Find where the given text appears and provide that cell's center as (x, y) coordinate. 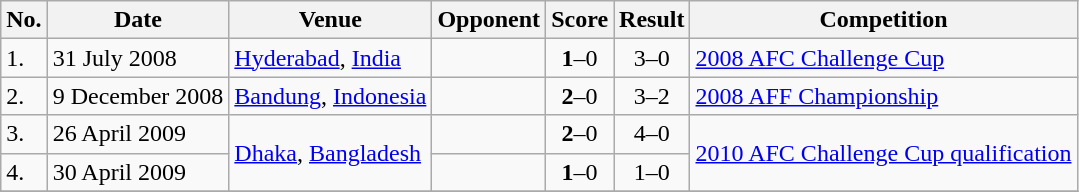
Bandung, Indonesia (330, 96)
2. (24, 96)
Result (652, 20)
Venue (330, 20)
26 April 2009 (138, 134)
Dhaka, Bangladesh (330, 153)
30 April 2009 (138, 172)
3–2 (652, 96)
Score (580, 20)
9 December 2008 (138, 96)
4. (24, 172)
Competition (884, 20)
No. (24, 20)
Opponent (489, 20)
4–0 (652, 134)
2008 AFF Championship (884, 96)
Date (138, 20)
3. (24, 134)
3–0 (652, 58)
31 July 2008 (138, 58)
2008 AFC Challenge Cup (884, 58)
2010 AFC Challenge Cup qualification (884, 153)
Hyderabad, India (330, 58)
1. (24, 58)
